Determine the [x, y] coordinate at the center of the cell enclosing the given text.  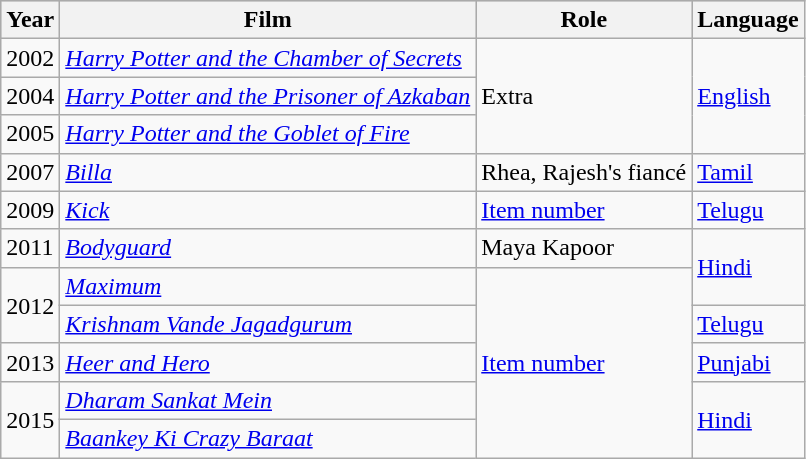
Harry Potter and the Chamber of Secrets [268, 58]
Billa [268, 172]
Dharam Sankat Mein [268, 400]
Punjabi [748, 362]
Film [268, 20]
Maya Kapoor [584, 248]
Role [584, 20]
2007 [30, 172]
2005 [30, 134]
Harry Potter and the Prisoner of Azkaban [268, 96]
Extra [584, 96]
Harry Potter and the Goblet of Fire [268, 134]
2015 [30, 419]
Krishnam Vande Jagadgurum [268, 324]
Language [748, 20]
English [748, 96]
Heer and Hero [268, 362]
2013 [30, 362]
Tamil [748, 172]
Kick [268, 210]
Maximum [268, 286]
2002 [30, 58]
2011 [30, 248]
Year [30, 20]
2004 [30, 96]
2009 [30, 210]
Baankey Ki Crazy Baraat [268, 438]
Rhea, Rajesh's fiancé [584, 172]
Bodyguard [268, 248]
2012 [30, 305]
